Pinpoint the cell where the given text exists, returning its (x, y) midpoint coordinate. 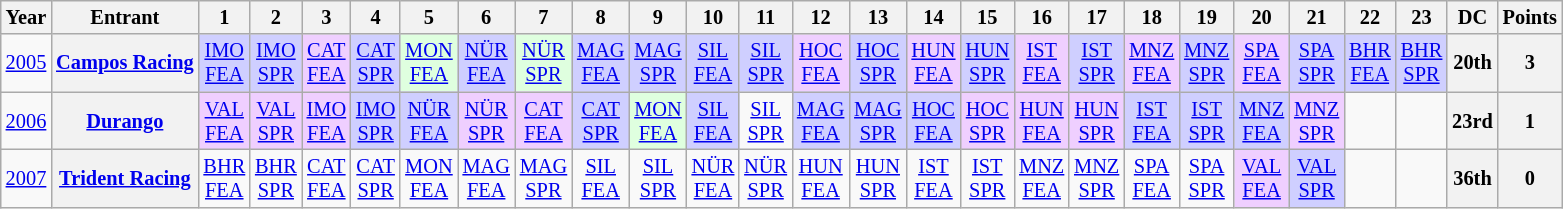
12 (820, 17)
19 (1206, 17)
17 (1096, 17)
0 (1530, 178)
13 (878, 17)
10 (714, 17)
23rd (1472, 121)
20 (1262, 17)
14 (934, 17)
22 (1370, 17)
2006 (26, 121)
2005 (26, 63)
36th (1472, 178)
Campos Racing (124, 63)
23 (1422, 17)
Points (1530, 17)
Durango (124, 121)
7 (544, 17)
15 (987, 17)
11 (766, 17)
21 (1316, 17)
9 (658, 17)
6 (486, 17)
20th (1472, 63)
Trident Racing (124, 178)
Entrant (124, 17)
DC (1472, 17)
5 (428, 17)
4 (376, 17)
8 (600, 17)
2 (276, 17)
Year (26, 17)
16 (1042, 17)
18 (1152, 17)
2007 (26, 178)
